Locate the cell with the specified text and output its [X, Y] center coordinate. 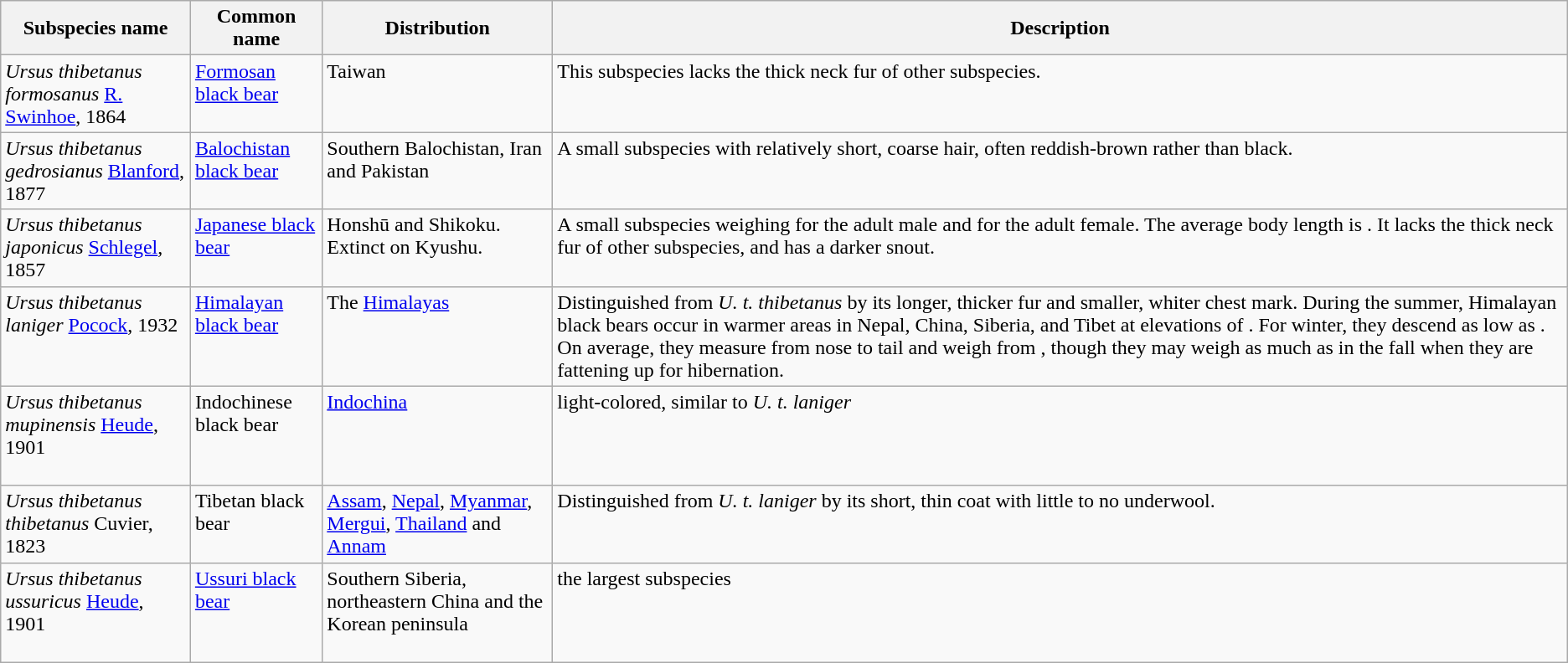
the largest subspecies [1060, 613]
Description [1060, 28]
Ursus thibetanus laniger Pocock, 1932 [95, 337]
Ursus thibetanus gedrosianus Blanford, 1877 [95, 171]
Japanese black bear [256, 248]
Taiwan [437, 94]
Ursus thibetanus japonicus Schlegel, 1857 [95, 248]
Tibetan black bear [256, 524]
Southern Balochistan, Iran and Pakistan [437, 171]
Ursus thibetanus mupinensis Heude, 1901 [95, 435]
Ussuri black bear [256, 613]
Distinguished from U. t. laniger by its short, thin coat with little to no underwool. [1060, 524]
A small subspecies with relatively short, coarse hair, often reddish-brown rather than black. [1060, 171]
Ursus thibetanus thibetanus Cuvier, 1823 [95, 524]
Ursus thibetanus formosanus R. Swinhoe, 1864 [95, 94]
Indochinese black bear [256, 435]
Honshū and Shikoku. Extinct on Kyushu. [437, 248]
Ursus thibetanus ussuricus Heude, 1901 [95, 613]
Southern Siberia, northeastern China and the Korean peninsula [437, 613]
This subspecies lacks the thick neck fur of other subspecies. [1060, 94]
Himalayan black bear [256, 337]
Indochina [437, 435]
Common name [256, 28]
Subspecies name [95, 28]
Distribution [437, 28]
Assam, Nepal, Myanmar, Mergui, Thailand and Annam [437, 524]
The Himalayas [437, 337]
Formosan black bear [256, 94]
light-colored, similar to U. t. laniger [1060, 435]
Balochistan black bear [256, 171]
